Determine the (x, y) coordinate at the center of the cell enclosing the given text.  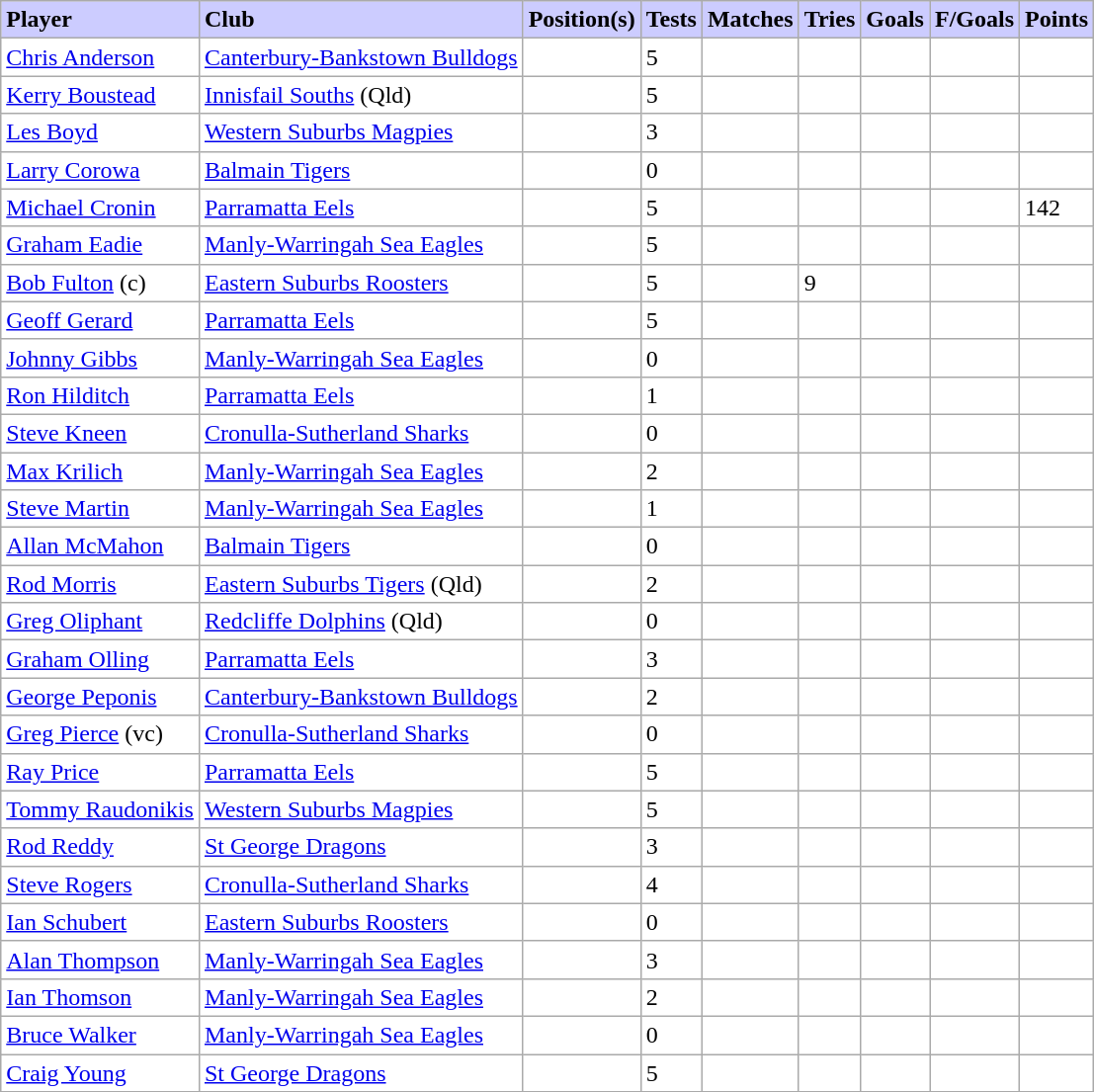
Ron Hilditch (101, 395)
Bruce Walker (101, 1035)
Greg Pierce (vc) (101, 734)
Les Boyd (101, 132)
Max Krilich (101, 471)
Position(s) (581, 20)
Johnny Gibbs (101, 358)
Larry Corowa (101, 170)
Bob Fulton (c) (101, 283)
George Peponis (101, 697)
Tries (830, 20)
9 (830, 283)
Greg Oliphant (101, 622)
142 (1057, 208)
Ian Schubert (101, 922)
Ian Thomson (101, 997)
Tests (671, 20)
Rod Reddy (101, 847)
Allan McMahon (101, 546)
Matches (750, 20)
Innisfail Souths (Qld) (361, 95)
Redcliffe Dolphins (Qld) (361, 622)
Club (361, 20)
Geoff Gerard (101, 320)
F/Goals (974, 20)
Tommy Raudonikis (101, 809)
Rod Morris (101, 584)
Ray Price (101, 772)
Graham Eadie (101, 245)
Graham Olling (101, 659)
Kerry Boustead (101, 95)
Michael Cronin (101, 208)
4 (671, 884)
Player (101, 20)
Craig Young (101, 1072)
Points (1057, 20)
Steve Rogers (101, 884)
Alan Thompson (101, 960)
Eastern Suburbs Tigers (Qld) (361, 584)
Goals (895, 20)
Steve Martin (101, 509)
Steve Kneen (101, 433)
Chris Anderson (101, 57)
